Provide the [X, Y] coordinate of the cell's center where the given text is located.  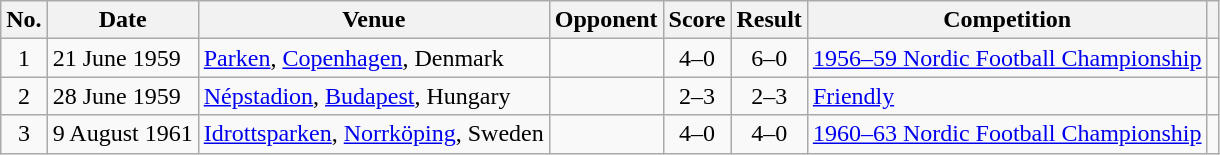
Friendly [1007, 96]
Parken, Copenhagen, Denmark [374, 58]
Score [697, 20]
3 [24, 134]
9 August 1961 [122, 134]
21 June 1959 [122, 58]
28 June 1959 [122, 96]
Competition [1007, 20]
No. [24, 20]
Date [122, 20]
1960–63 Nordic Football Championship [1007, 134]
2 [24, 96]
1956–59 Nordic Football Championship [1007, 58]
Venue [374, 20]
Idrottsparken, Norrköping, Sweden [374, 134]
Népstadion, Budapest, Hungary [374, 96]
6–0 [769, 58]
Result [769, 20]
1 [24, 58]
Opponent [606, 20]
